For the text-containing cell, return its midpoint in [X, Y] coordinate format. 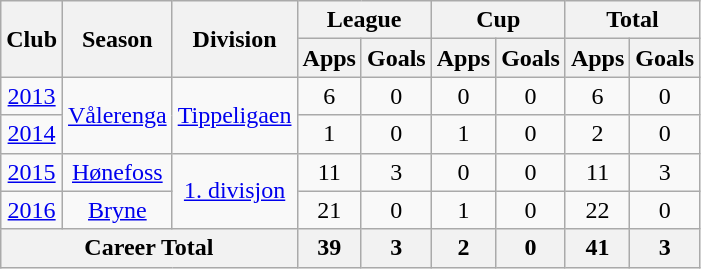
Career Total [149, 248]
Season [118, 39]
1. divisjon [234, 191]
2014 [32, 134]
Tippeligaen [234, 115]
League [364, 20]
2015 [32, 172]
Club [32, 39]
Cup [498, 20]
Division [234, 39]
2016 [32, 210]
22 [597, 210]
Bryne [118, 210]
Total [632, 20]
41 [597, 248]
39 [329, 248]
21 [329, 210]
Vålerenga [118, 115]
Hønefoss [118, 172]
2013 [32, 96]
